Search for the cell housing the specified text and yield its [x, y] center coordinate. 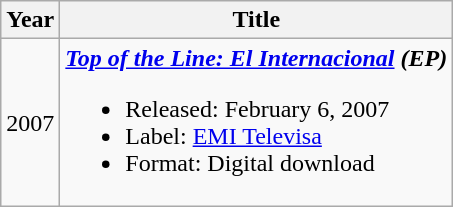
Top of the Line: El Internacional (EP)Released: February 6, 2007Label: EMI TelevisaFormat: Digital download [256, 122]
2007 [30, 122]
Title [256, 20]
Year [30, 20]
